Provide the [X, Y] coordinate of the cell's center where the given text is located.  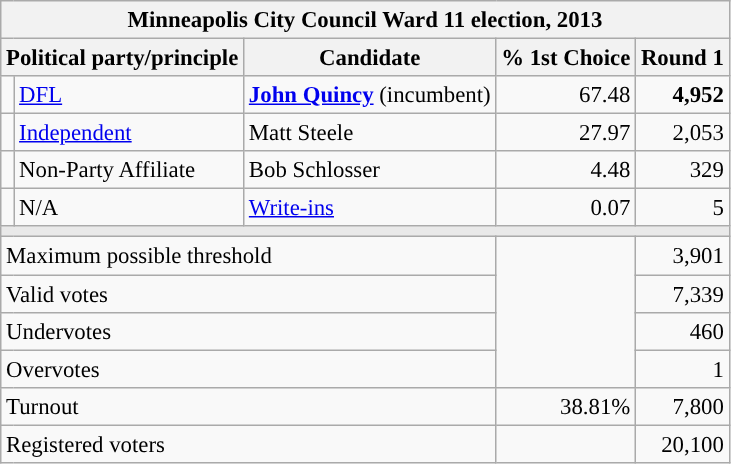
Matt Steele [370, 133]
Candidate [370, 58]
329 [683, 170]
Minneapolis City Council Ward 11 election, 2013 [365, 20]
DFL [129, 95]
Round 1 [683, 58]
Registered voters [248, 444]
2,053 [683, 133]
Maximum possible threshold [248, 256]
7,339 [683, 294]
38.81% [566, 406]
% 1st Choice [566, 58]
4.48 [566, 170]
Undervotes [248, 331]
27.97 [566, 133]
Non-Party Affiliate [129, 170]
7,800 [683, 406]
Independent [129, 133]
4,952 [683, 95]
John Quincy (incumbent) [370, 95]
N/A [129, 208]
3,901 [683, 256]
67.48 [566, 95]
Valid votes [248, 294]
460 [683, 331]
Write-ins [370, 208]
1 [683, 369]
Turnout [248, 406]
Bob Schlosser [370, 170]
Political party/principle [122, 58]
20,100 [683, 444]
5 [683, 208]
0.07 [566, 208]
Overvotes [248, 369]
